Search for the cell housing the specified text and yield its [X, Y] center coordinate. 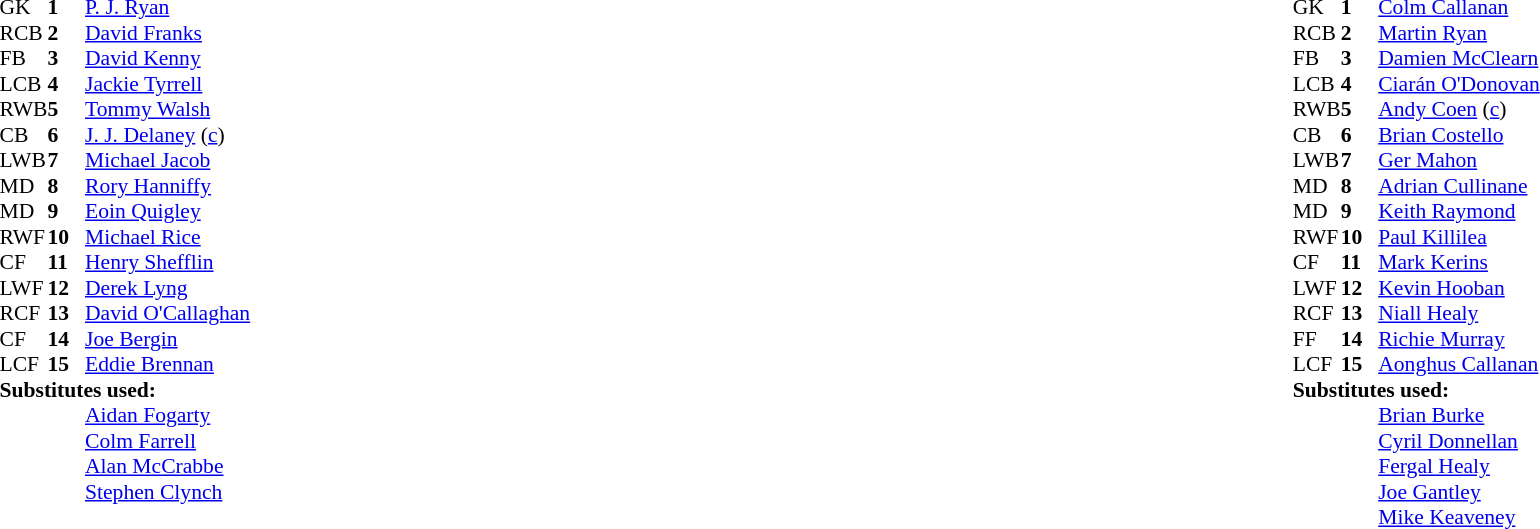
Rory Hanniffy [168, 186]
Stephen Clynch [168, 492]
Fergal Healy [1459, 467]
Alan McCrabbe [168, 467]
Aidan Fogarty [168, 415]
David Franks [168, 33]
Martin Ryan [1459, 33]
Colm Farrell [168, 441]
Paul Killilea [1459, 237]
Adrian Cullinane [1459, 186]
Mark Kerins [1459, 263]
Joe Gantley [1459, 492]
Niall Healy [1459, 313]
FF [1317, 339]
Brian Burke [1459, 415]
Tommy Walsh [168, 109]
Damien McClearn [1459, 59]
Derek Lyng [168, 288]
Eoin Quigley [168, 211]
David Kenny [168, 59]
Brian Costello [1459, 135]
David O'Callaghan [168, 313]
Michael Jacob [168, 161]
Richie Murray [1459, 339]
Kevin Hooban [1459, 288]
Joe Bergin [168, 339]
Michael Rice [168, 237]
Eddie Brennan [168, 365]
Henry Shefflin [168, 263]
Cyril Donnellan [1459, 441]
Jackie Tyrrell [168, 84]
J. J. Delaney (c) [168, 135]
Keith Raymond [1459, 211]
Ciarán O'Donovan [1459, 84]
Andy Coen (c) [1459, 109]
Ger Mahon [1459, 161]
Aonghus Callanan [1459, 365]
